From the cell containing the given text, extract its center point as [x, y] coordinate. 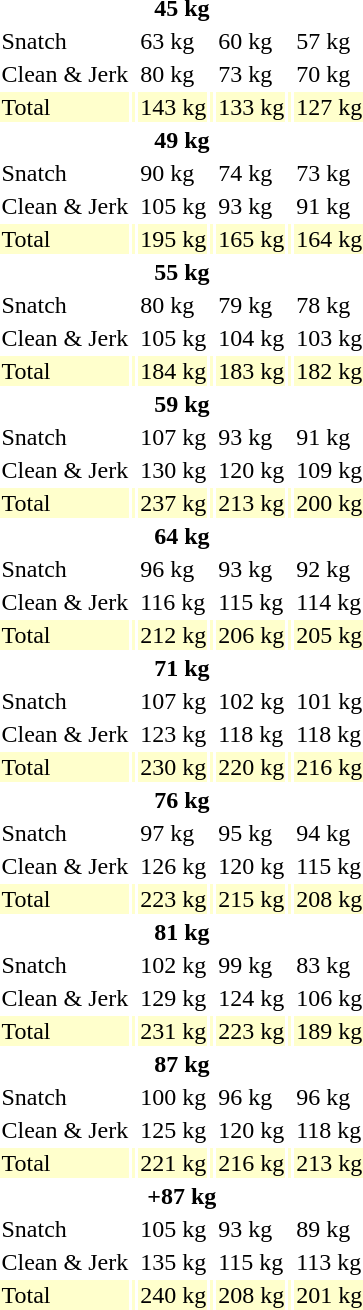
124 kg [252, 998]
213 kg [252, 503]
73 kg [252, 74]
79 kg [252, 305]
206 kg [252, 635]
133 kg [252, 107]
230 kg [174, 767]
125 kg [174, 1130]
231 kg [174, 1031]
123 kg [174, 734]
90 kg [174, 173]
99 kg [252, 965]
126 kg [174, 866]
104 kg [252, 338]
143 kg [174, 107]
165 kg [252, 239]
116 kg [174, 602]
183 kg [252, 371]
130 kg [174, 470]
208 kg [252, 1295]
95 kg [252, 833]
215 kg [252, 899]
237 kg [174, 503]
212 kg [174, 635]
100 kg [174, 1097]
129 kg [174, 998]
118 kg [252, 734]
60 kg [252, 41]
184 kg [174, 371]
216 kg [252, 1163]
97 kg [174, 833]
240 kg [174, 1295]
221 kg [174, 1163]
135 kg [174, 1262]
195 kg [174, 239]
220 kg [252, 767]
74 kg [252, 173]
63 kg [174, 41]
